Return the (X, Y) coordinate for the center point of the cell that contains the specified text.  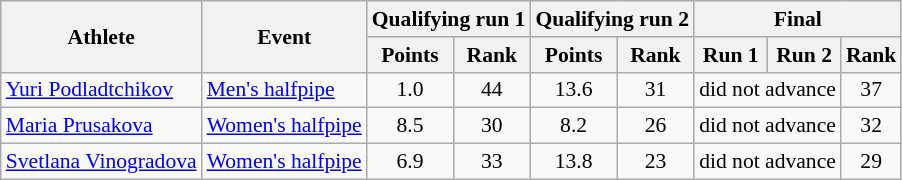
Run 2 (804, 55)
Men's halfpipe (284, 90)
Qualifying run 1 (449, 19)
Yuri Podladtchikov (102, 90)
32 (872, 126)
23 (656, 162)
33 (492, 162)
Athlete (102, 36)
Maria Prusakova (102, 126)
6.9 (410, 162)
26 (656, 126)
30 (492, 126)
31 (656, 90)
Svetlana Vinogradova (102, 162)
Run 1 (730, 55)
8.5 (410, 126)
8.2 (573, 126)
37 (872, 90)
13.6 (573, 90)
Final (798, 19)
Qualifying run 2 (612, 19)
Event (284, 36)
29 (872, 162)
1.0 (410, 90)
44 (492, 90)
13.8 (573, 162)
